Determine the (x, y) coordinate at the center of the cell enclosing the given text.  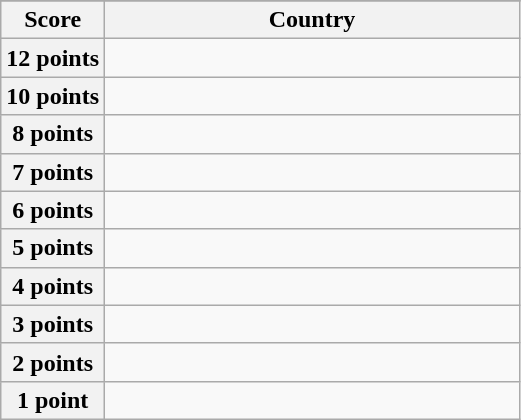
Score (53, 20)
12 points (53, 58)
6 points (53, 210)
10 points (53, 96)
Country (312, 20)
7 points (53, 172)
4 points (53, 286)
2 points (53, 362)
5 points (53, 248)
8 points (53, 134)
3 points (53, 324)
1 point (53, 400)
